Find where the given text appears and provide that cell's center as [x, y] coordinate. 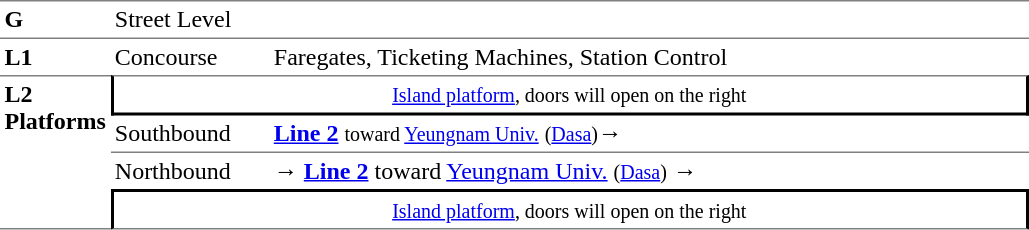
Southbound [190, 135]
Northbound [190, 171]
Street Level [190, 20]
L1 [55, 57]
Faregates, Ticketing Machines, Station Control [648, 57]
G [55, 20]
L2Platforms [55, 152]
→ Line 2 toward Yeungnam Univ. (Dasa) → [648, 171]
Line 2 toward Yeungnam Univ. (Dasa)→ [648, 135]
Concourse [190, 57]
